Return the [X, Y] coordinate for the center point of the cell that contains the specified text.  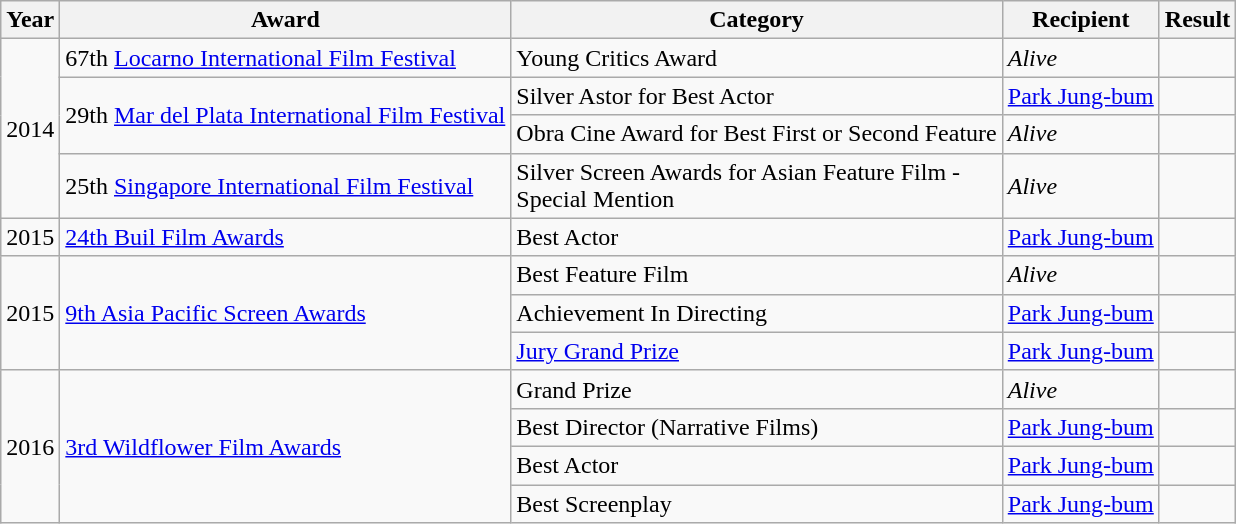
Grand Prize [756, 389]
Result [1197, 20]
67th Locarno International Film Festival [286, 58]
Silver Astor for Best Actor [756, 96]
Obra Cine Award for Best First or Second Feature [756, 134]
Recipient [1080, 20]
2014 [30, 128]
9th Asia Pacific Screen Awards [286, 313]
Achievement In Directing [756, 313]
3rd Wildflower Film Awards [286, 446]
25th Singapore International Film Festival [286, 186]
Young Critics Award [756, 58]
29th Mar del Plata International Film Festival [286, 115]
Year [30, 20]
Jury Grand Prize [756, 351]
Best Director (Narrative Films) [756, 427]
24th Buil Film Awards [286, 237]
Category [756, 20]
Silver Screen Awards for Asian Feature Film - Special Mention [756, 186]
2016 [30, 446]
Best Screenplay [756, 503]
Best Feature Film [756, 275]
Award [286, 20]
